Provide the (x, y) coordinate of the cell's center where the given text is located.  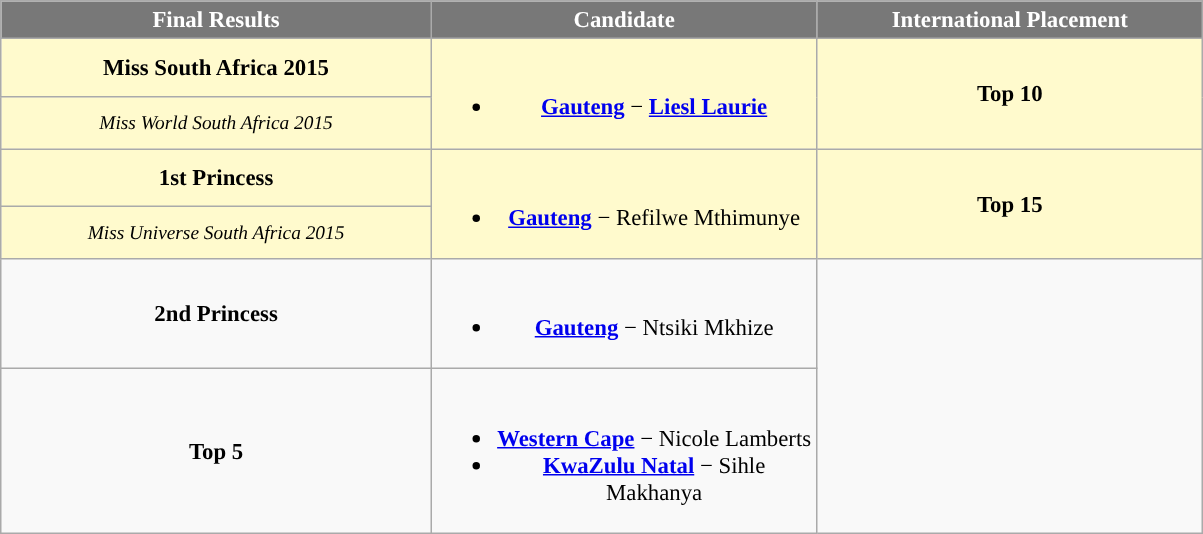
Miss World South Africa 2015 (216, 123)
Western Cape − Nicole LambertsKwaZulu Natal − Sihle Makhanya (624, 451)
Final Results (216, 20)
Miss South Africa 2015 (216, 68)
Gauteng − Liesl Laurie (624, 94)
2nd Princess (216, 314)
Top 15 (1010, 204)
Top 10 (1010, 94)
Miss Universe South Africa 2015 (216, 233)
1st Princess (216, 178)
Candidate (624, 20)
Top 5 (216, 451)
International Placement (1010, 20)
Gauteng − Refilwe Mthimunye (624, 204)
Gauteng − Ntsiki Mkhize (624, 314)
